Locate the cell with the specified text and output its (x, y) center coordinate. 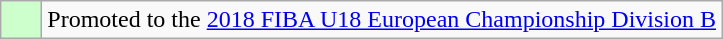
Promoted to the 2018 FIBA U18 European Championship Division B (382, 20)
